Return the [x, y] coordinate for the center point of the cell that contains the specified text.  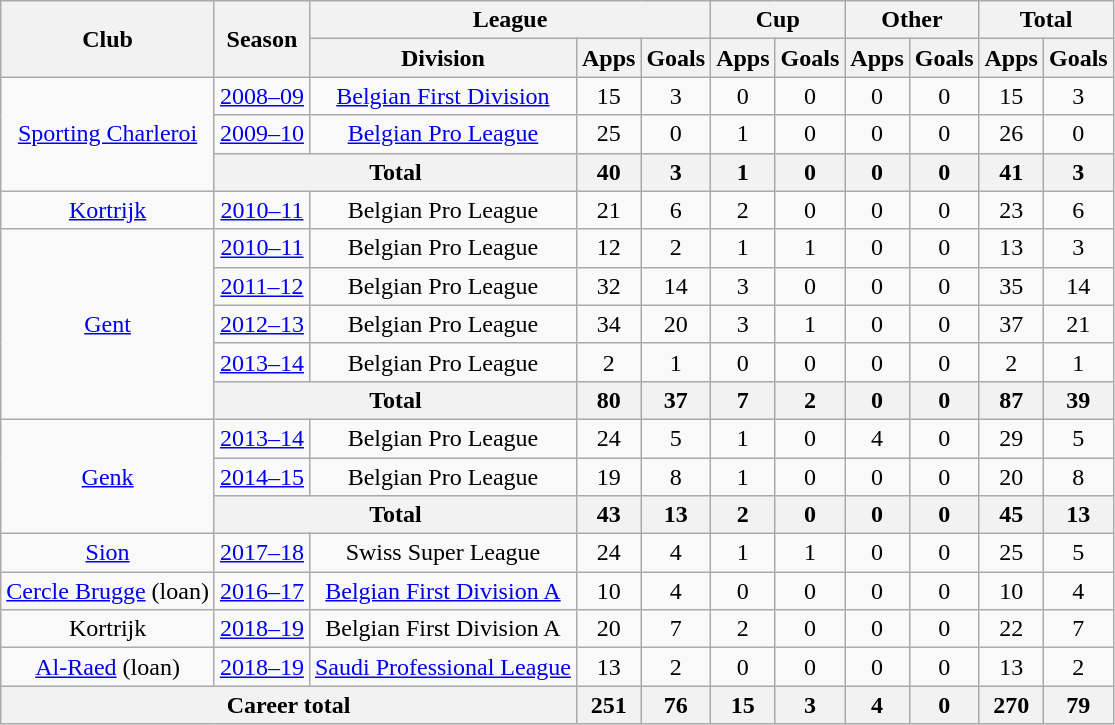
76 [676, 705]
2014–15 [262, 477]
Division [442, 58]
Cercle Brugge (loan) [108, 591]
40 [608, 172]
Season [262, 39]
2008–09 [262, 96]
Gent [108, 324]
29 [1011, 438]
Career total [289, 705]
Genk [108, 476]
2017–18 [262, 553]
270 [1011, 705]
Saudi Professional League [442, 667]
23 [1011, 210]
43 [608, 515]
Al-Raed (loan) [108, 667]
Swiss Super League [442, 553]
26 [1011, 134]
Belgian First Division [442, 96]
32 [608, 286]
2011–12 [262, 286]
251 [608, 705]
19 [608, 477]
41 [1011, 172]
2016–17 [262, 591]
12 [608, 248]
League [510, 20]
Cup [778, 20]
2012–13 [262, 324]
22 [1011, 629]
79 [1078, 705]
2009–10 [262, 134]
80 [608, 400]
Other [912, 20]
34 [608, 324]
Club [108, 39]
45 [1011, 515]
Sporting Charleroi [108, 134]
87 [1011, 400]
Sion [108, 553]
35 [1011, 286]
39 [1078, 400]
